For the text-containing cell, return its midpoint in (x, y) coordinate format. 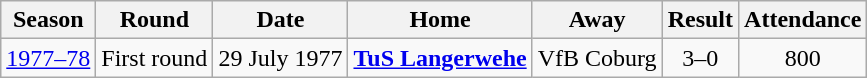
800 (803, 58)
29 July 1977 (280, 58)
First round (154, 58)
3–0 (700, 58)
VfB Coburg (597, 58)
1977–78 (48, 58)
Away (597, 20)
Result (700, 20)
Home (440, 20)
TuS Langerwehe (440, 58)
Attendance (803, 20)
Date (280, 20)
Round (154, 20)
Season (48, 20)
